Search for the cell housing the specified text and yield its [X, Y] center coordinate. 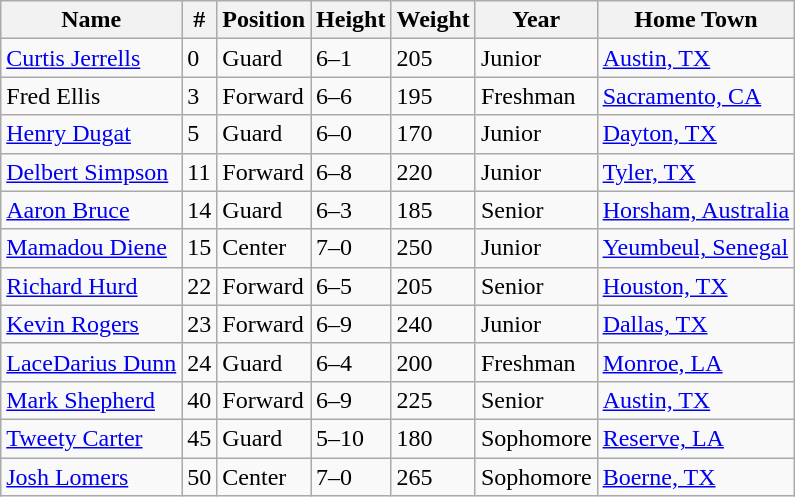
LaceDarius Dunn [92, 362]
Delbert Simpson [92, 172]
Curtis Jerrells [92, 58]
195 [433, 96]
265 [433, 477]
6–3 [351, 210]
Horsham, Australia [696, 210]
185 [433, 210]
Mamadou Diene [92, 248]
Position [264, 20]
45 [200, 438]
Name [92, 20]
Boerne, TX [696, 477]
Reserve, LA [696, 438]
Monroe, LA [696, 362]
6–6 [351, 96]
50 [200, 477]
Weight [433, 20]
Josh Lomers [92, 477]
6–5 [351, 286]
24 [200, 362]
Henry Dugat [92, 134]
Tweety Carter [92, 438]
250 [433, 248]
15 [200, 248]
Aaron Bruce [92, 210]
5–10 [351, 438]
Height [351, 20]
170 [433, 134]
5 [200, 134]
Richard Hurd [92, 286]
225 [433, 400]
6–1 [351, 58]
240 [433, 324]
Dayton, TX [696, 134]
Tyler, TX [696, 172]
200 [433, 362]
3 [200, 96]
Yeumbeul, Senegal [696, 248]
22 [200, 286]
Sacramento, CA [696, 96]
Kevin Rogers [92, 324]
11 [200, 172]
Year [536, 20]
6–0 [351, 134]
Fred Ellis [92, 96]
# [200, 20]
6–8 [351, 172]
6–4 [351, 362]
Mark Shepherd [92, 400]
Houston, TX [696, 286]
23 [200, 324]
14 [200, 210]
220 [433, 172]
Home Town [696, 20]
40 [200, 400]
180 [433, 438]
0 [200, 58]
Dallas, TX [696, 324]
